Search for the cell housing the specified text and yield its (X, Y) center coordinate. 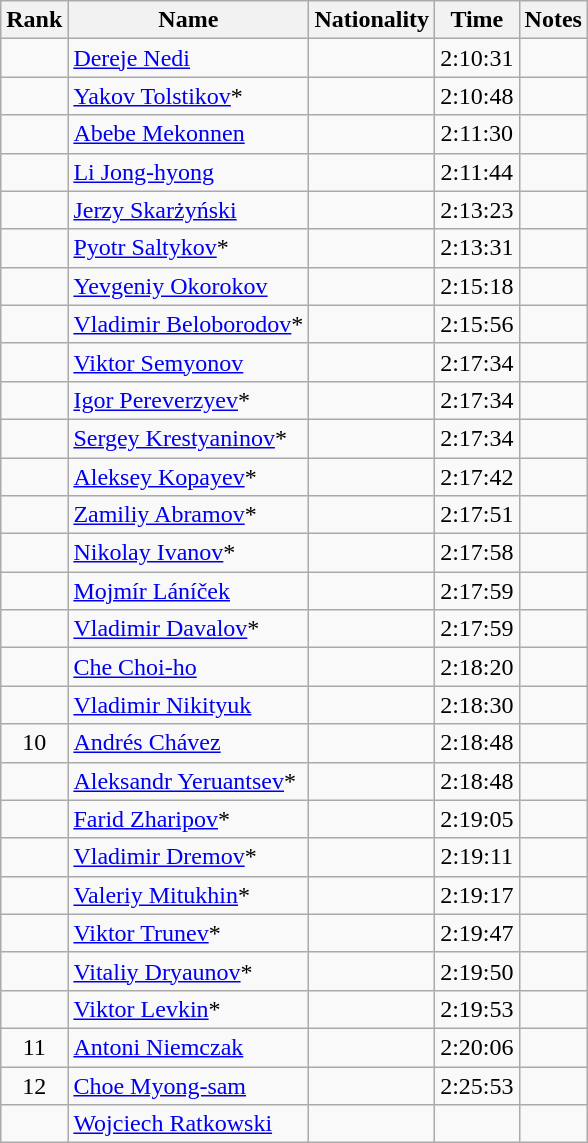
Aleksey Kopayev* (188, 477)
2:11:44 (477, 172)
Viktor Levkin* (188, 1009)
Name (188, 20)
Yakov Tolstikov* (188, 96)
Li Jong-hyong (188, 172)
Dereje Nedi (188, 58)
Pyotr Saltykov* (188, 248)
Abebe Mekonnen (188, 134)
2:19:17 (477, 895)
Vladimir Davalov* (188, 629)
2:17:51 (477, 515)
Notes (553, 20)
2:17:58 (477, 553)
Viktor Semyonov (188, 362)
2:13:31 (477, 248)
Zamiliy Abramov* (188, 515)
2:15:18 (477, 286)
Yevgeniy Okorokov (188, 286)
Valeriy Mitukhin* (188, 895)
2:19:47 (477, 933)
2:19:53 (477, 1009)
Viktor Trunev* (188, 933)
Vladimir Nikityuk (188, 705)
Rank (34, 20)
2:10:31 (477, 58)
2:13:23 (477, 210)
Nikolay Ivanov* (188, 553)
2:19:50 (477, 971)
Nationality (372, 20)
12 (34, 1085)
2:17:42 (477, 477)
Vladimir Dremov* (188, 857)
11 (34, 1047)
2:19:05 (477, 819)
2:10:48 (477, 96)
Mojmír Láníček (188, 591)
Antoni Niemczak (188, 1047)
2:18:20 (477, 667)
Wojciech Ratkowski (188, 1124)
2:11:30 (477, 134)
2:20:06 (477, 1047)
10 (34, 743)
Sergey Krestyaninov* (188, 438)
Vitaliy Dryaunov* (188, 971)
Igor Pereverzyev* (188, 400)
2:19:11 (477, 857)
Aleksandr Yeruantsev* (188, 781)
2:15:56 (477, 324)
Jerzy Skarżyński (188, 210)
Time (477, 20)
Choe Myong-sam (188, 1085)
Vladimir Beloborodov* (188, 324)
2:25:53 (477, 1085)
Andrés Chávez (188, 743)
2:18:30 (477, 705)
Farid Zharipov* (188, 819)
Che Choi-ho (188, 667)
